Return the (x, y) coordinate for the center point of the cell that contains the specified text.  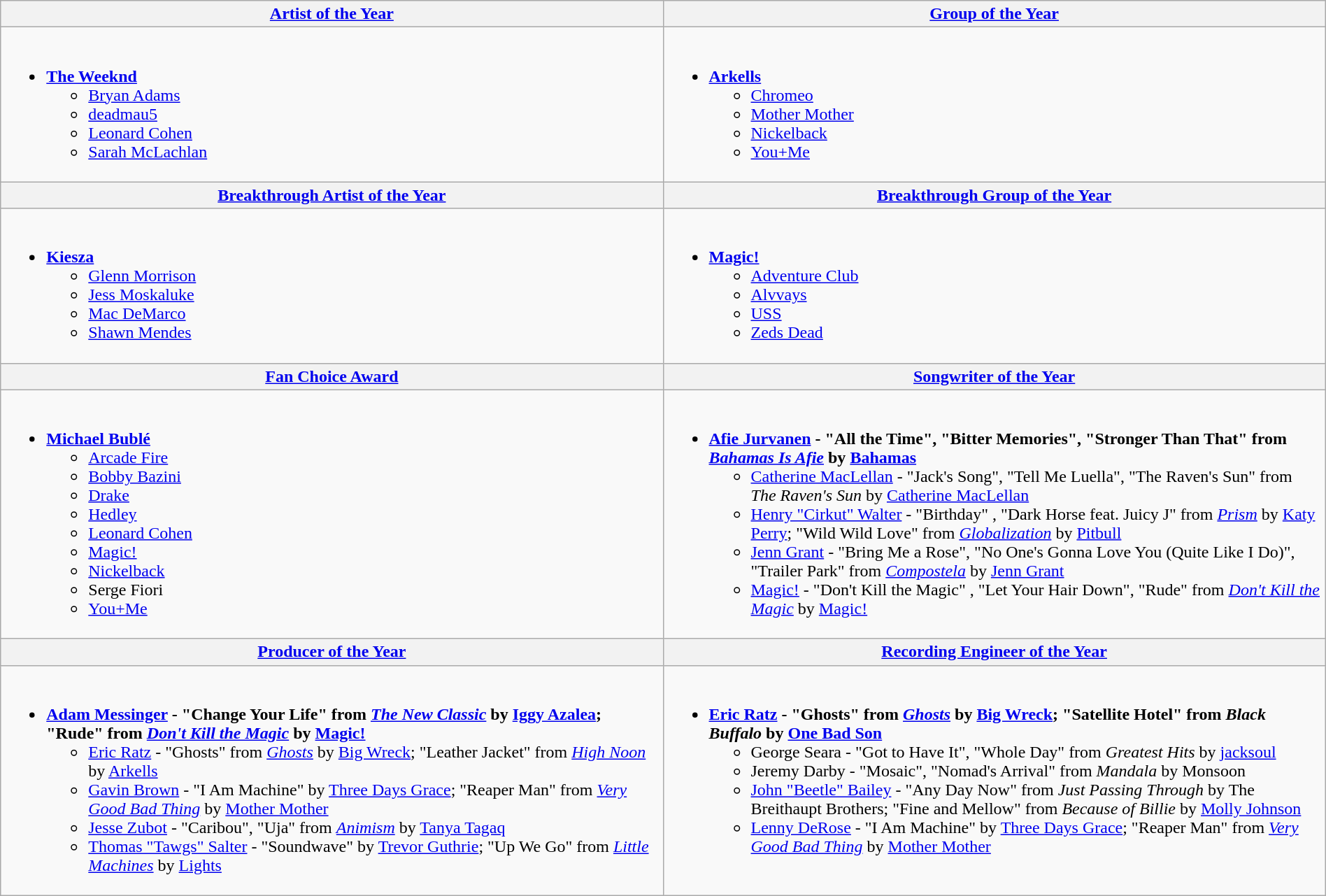
Michael BubléArcade FireBobby BaziniDrakeHedleyLeonard CohenMagic!NickelbackSerge FioriYou+Me (331, 514)
Recording Engineer of the Year (994, 652)
Songwriter of the Year (994, 376)
Magic!Adventure ClubAlvvaysUSSZeds Dead (994, 285)
Breakthrough Artist of the Year (331, 195)
The WeekndBryan Adamsdeadmau5Leonard CohenSarah McLachlan (331, 105)
Breakthrough Group of the Year (994, 195)
Fan Choice Award (331, 376)
KieszaGlenn MorrisonJess MoskalukeMac DeMarcoShawn Mendes (331, 285)
Group of the Year (994, 14)
ArkellsChromeoMother MotherNickelbackYou+Me (994, 105)
Producer of the Year (331, 652)
Artist of the Year (331, 14)
